Return the [X, Y] coordinate for the center point of the cell that contains the specified text.  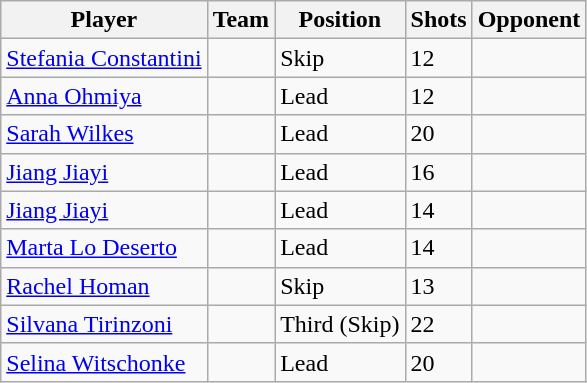
Anna Ohmiya [104, 96]
Shots [438, 20]
Team [241, 20]
Position [340, 20]
Stefania Constantini [104, 58]
22 [438, 324]
Third (Skip) [340, 324]
Opponent [529, 20]
Player [104, 20]
16 [438, 172]
Silvana Tirinzoni [104, 324]
Marta Lo Deserto [104, 248]
Rachel Homan [104, 286]
Sarah Wilkes [104, 134]
Selina Witschonke [104, 362]
13 [438, 286]
